Locate the cell with the specified text and output its (x, y) center coordinate. 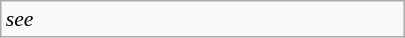
see (203, 19)
